Locate the cell with the specified text and output its [x, y] center coordinate. 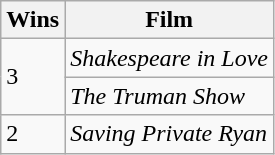
3 [33, 77]
Shakespeare in Love [170, 58]
Wins [33, 20]
2 [33, 134]
Saving Private Ryan [170, 134]
The Truman Show [170, 96]
Film [170, 20]
